Locate the cell with the specified text and output its [X, Y] center coordinate. 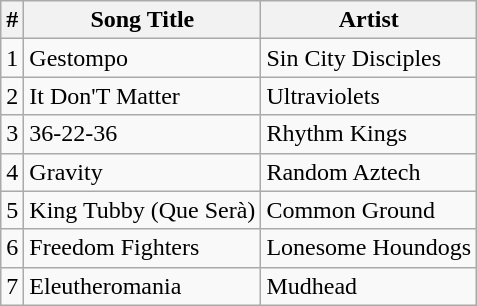
Gestompo [142, 58]
It Don'T Matter [142, 96]
Gravity [142, 172]
3 [12, 134]
Sin City Disciples [369, 58]
1 [12, 58]
Random Aztech [369, 172]
Rhythm Kings [369, 134]
Common Ground [369, 210]
Lonesome Houndogs [369, 248]
Artist [369, 20]
5 [12, 210]
7 [12, 286]
36-22-36 [142, 134]
Freedom Fighters [142, 248]
# [12, 20]
2 [12, 96]
King Tubby (Que Serà) [142, 210]
Ultraviolets [369, 96]
Mudhead [369, 286]
4 [12, 172]
Song Title [142, 20]
Eleutheromania [142, 286]
6 [12, 248]
